Return the [x, y] coordinate for the center point of the cell that contains the specified text.  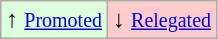
↓ Relegated [162, 20]
↑ Promoted [54, 20]
